Extract the [x, y] coordinate from the center of the cell holding the provided text.  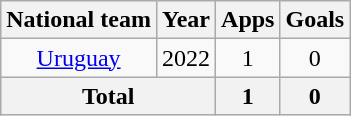
Apps [248, 20]
Year [186, 20]
National team [79, 20]
Uruguay [79, 58]
Goals [315, 20]
Total [108, 96]
2022 [186, 58]
